Search for the cell housing the specified text and yield its (X, Y) center coordinate. 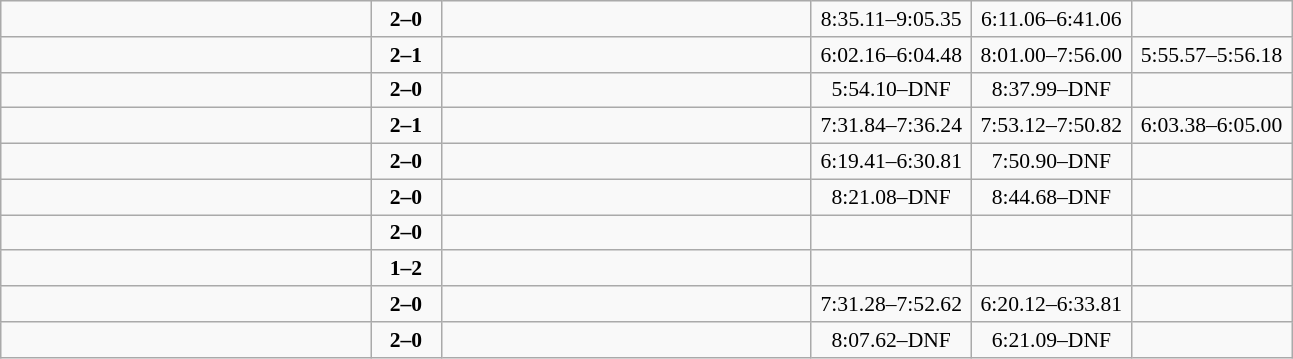
8:37.99–DNF (1051, 90)
5:55.57–5:56.18 (1211, 55)
8:44.68–DNF (1051, 197)
6:20.12–6:33.81 (1051, 304)
7:53.12–7:50.82 (1051, 126)
6:11.06–6:41.06 (1051, 19)
1–2 (406, 269)
7:50.90–DNF (1051, 162)
8:35.11–9:05.35 (891, 19)
6:19.41–6:30.81 (891, 162)
8:07.62–DNF (891, 340)
7:31.28–7:52.62 (891, 304)
6:02.16–6:04.48 (891, 55)
6:03.38–6:05.00 (1211, 126)
8:21.08–DNF (891, 197)
5:54.10–DNF (891, 90)
7:31.84–7:36.24 (891, 126)
8:01.00–7:56.00 (1051, 55)
6:21.09–DNF (1051, 340)
